Return the (X, Y) coordinate for the center point of the cell that contains the specified text.  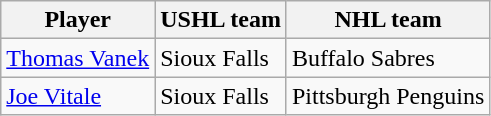
Buffalo Sabres (388, 58)
Pittsburgh Penguins (388, 96)
NHL team (388, 20)
USHL team (221, 20)
Joe Vitale (78, 96)
Player (78, 20)
Thomas Vanek (78, 58)
